Extract the (x, y) coordinate from the center of the cell holding the provided text.  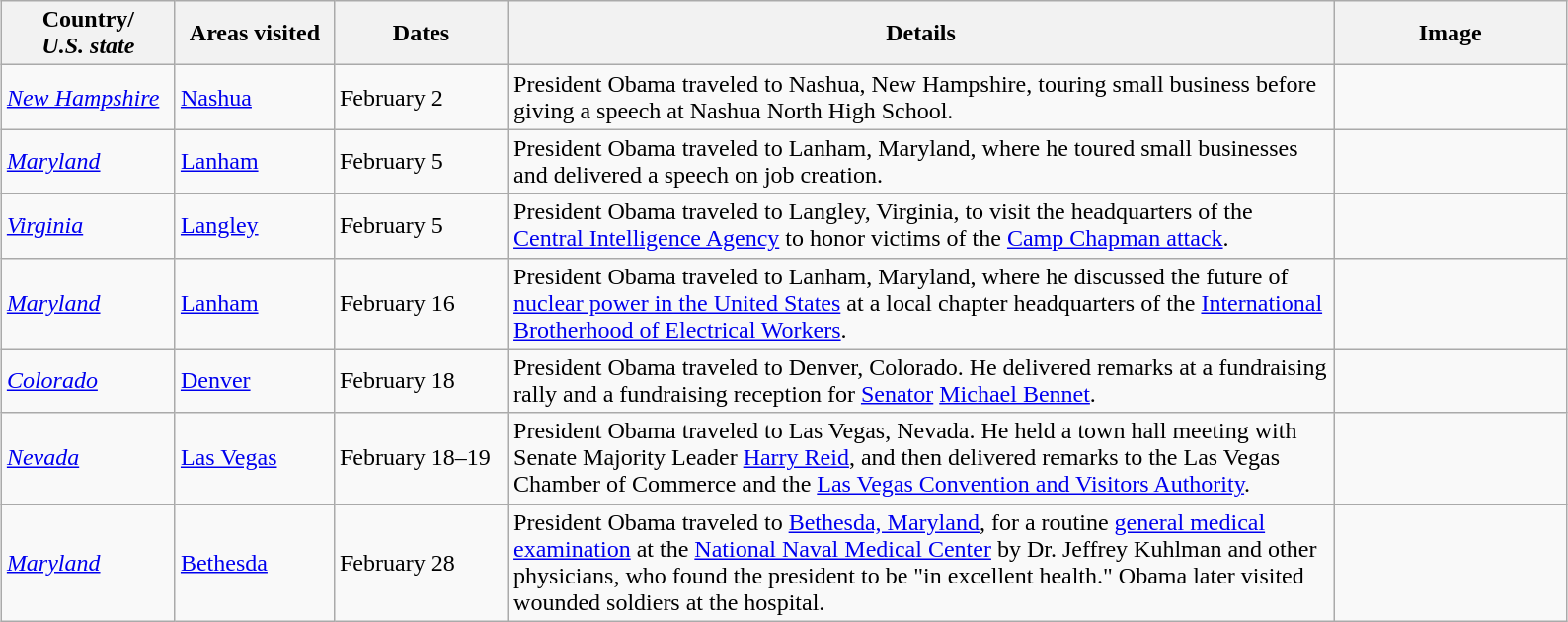
Nashua (255, 97)
February 18 (421, 381)
Nevada (88, 458)
Image (1450, 34)
Langley (255, 225)
Areas visited (255, 34)
Country/U.S. state (88, 34)
Colorado (88, 381)
President Obama traveled to Nashua, New Hampshire, touring small business before giving a speech at Nashua North High School. (921, 97)
Denver (255, 381)
Dates (421, 34)
Details (921, 34)
February 2 (421, 97)
Las Vegas (255, 458)
Virginia (88, 225)
New Hampshire (88, 97)
February 28 (421, 563)
Bethesda (255, 563)
President Obama traveled to Lanham, Maryland, where he toured small businesses and delivered a speech on job creation. (921, 162)
February 16 (421, 303)
February 18–19 (421, 458)
President Obama traveled to Denver, Colorado. He delivered remarks at a fundraising rally and a fundraising reception for Senator Michael Bennet. (921, 381)
